Capture the cell that displays the provided text and extract its [X, Y] central coordinate. 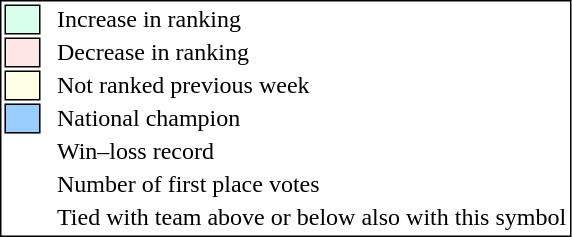
Win–loss record [312, 151]
Not ranked previous week [312, 85]
Decrease in ranking [312, 53]
Increase in ranking [312, 19]
Number of first place votes [312, 185]
Tied with team above or below also with this symbol [312, 217]
National champion [312, 119]
